Locate the cell with the specified text and output its [x, y] center coordinate. 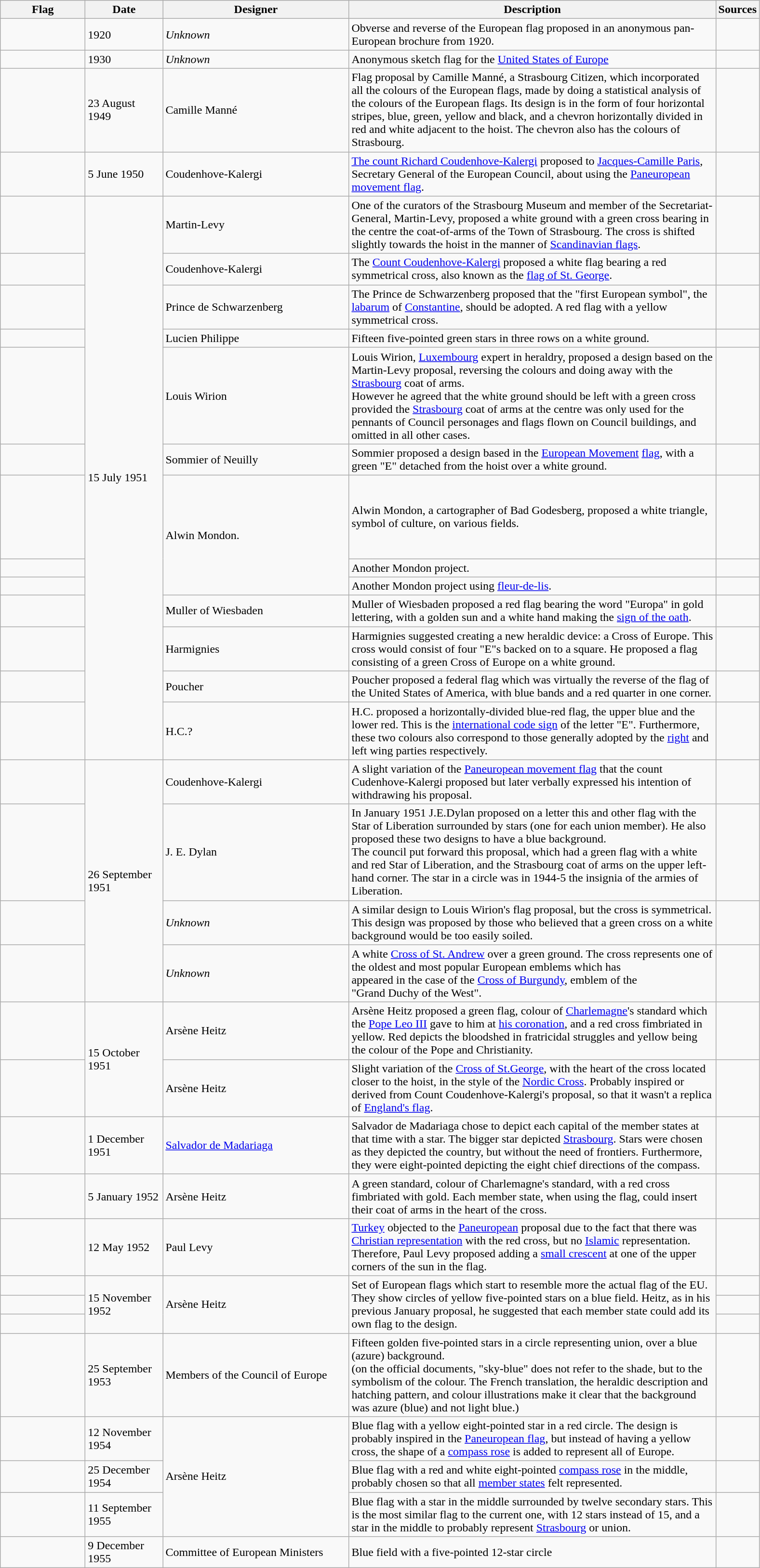
25 September 1953 [124, 1375]
Muller of Wiesbaden proposed a red flag bearing the word "Europa" in gold lettering, with a golden sun and a white hand making the sign of the oath. [532, 611]
25 December 1954 [124, 1477]
Another Mondon project using fleur-de-lis. [532, 586]
1930 [124, 59]
Members of the Council of Europe [256, 1375]
Camille Manné [256, 110]
Sommier of Neuilly [256, 460]
9 December 1955 [124, 1552]
Committee of European Ministers [256, 1552]
Another Mondon project. [532, 568]
Description [532, 10]
1920 [124, 35]
12 May 1952 [124, 1247]
15 October 1951 [124, 1059]
15 July 1951 [124, 478]
The Count Coudenhove-Kalergi proposed a white flag bearing a red symmetrical cross, also known as the flag of St. George. [532, 269]
Muller of Wiesbaden [256, 611]
Martin-Levy [256, 224]
Poucher [256, 687]
1 December 1951 [124, 1146]
11 September 1955 [124, 1515]
Sommier proposed a design based in the European Movement flag, with a green "E" detached from the hoist over a white ground. [532, 460]
Blue field with a five-pointed 12-star circle [532, 1552]
Louis Wirion [256, 395]
Harmignies [256, 649]
J. E. Dylan [256, 852]
Anonymous sketch flag for the United States of Europe [532, 59]
5 June 1950 [124, 174]
Prince de Schwarzenberg [256, 307]
Date [124, 10]
12 November 1954 [124, 1439]
Obverse and reverse of the European flag proposed in an anonymous pan-European brochure from 1920. [532, 35]
15 November 1952 [124, 1304]
Blue flag with a red and white eight-pointed compass rose in the middle, probably chosen so that all member states felt represented. [532, 1477]
Alwin Mondon. [256, 535]
26 September 1951 [124, 881]
Flag [43, 10]
Alwin Mondon, a cartographer of Bad Godesberg, proposed a white triangle, symbol of culture, on various fields. [532, 516]
Fifteen five-pointed green stars in three rows on a white ground. [532, 338]
5 January 1952 [124, 1196]
Lucien Philippe [256, 338]
Salvador de Madariaga [256, 1146]
H.C.? [256, 731]
Designer [256, 10]
Paul Levy [256, 1247]
Sources [737, 10]
23 August 1949 [124, 110]
